Scan for the cell matching the given text and deliver its (X, Y) coordinate at center. 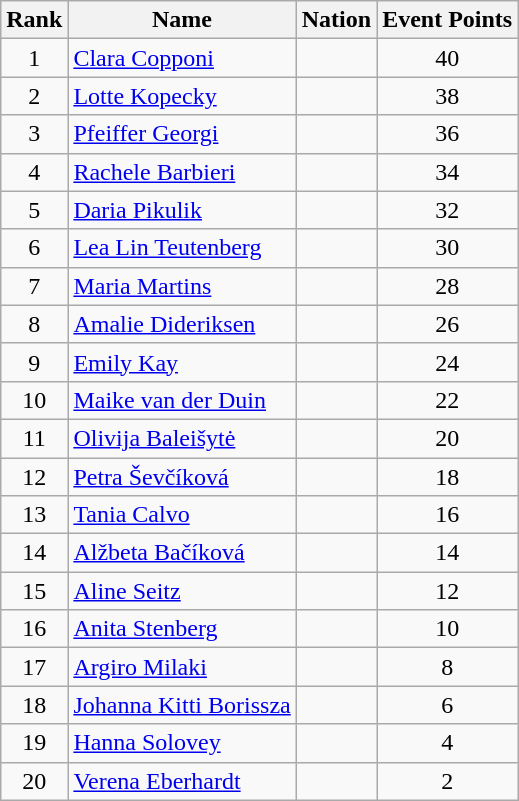
24 (448, 362)
38 (448, 96)
15 (34, 591)
28 (448, 286)
22 (448, 400)
Lea Lin Teutenberg (182, 248)
Tania Calvo (182, 515)
Anita Stenberg (182, 629)
Alžbeta Bačíková (182, 553)
Amalie Dideriksen (182, 324)
Nation (336, 20)
Aline Seitz (182, 591)
Maria Martins (182, 286)
Event Points (448, 20)
Rank (34, 20)
Petra Ševčíková (182, 477)
9 (34, 362)
Clara Copponi (182, 58)
5 (34, 210)
Pfeiffer Georgi (182, 134)
3 (34, 134)
Lotte Kopecky (182, 96)
7 (34, 286)
Verena Eberhardt (182, 781)
30 (448, 248)
1 (34, 58)
Maike van der Duin (182, 400)
Argiro Milaki (182, 667)
Hanna Solovey (182, 743)
26 (448, 324)
Emily Kay (182, 362)
Olivija Baleišytė (182, 438)
19 (34, 743)
34 (448, 172)
32 (448, 210)
13 (34, 515)
Rachele Barbieri (182, 172)
36 (448, 134)
Daria Pikulik (182, 210)
Johanna Kitti Borissza (182, 705)
11 (34, 438)
40 (448, 58)
17 (34, 667)
Name (182, 20)
